Extract the [x, y] coordinate from the center of the cell holding the provided text.  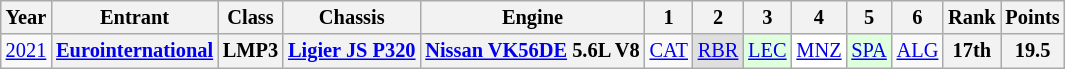
Rank [972, 17]
4 [818, 17]
MNZ [818, 51]
Engine [532, 17]
LMP3 [250, 51]
Nissan VK56DE 5.6L V8 [532, 51]
ALG [918, 51]
3 [767, 17]
5 [868, 17]
1 [669, 17]
Chassis [352, 17]
2 [718, 17]
2021 [26, 51]
17th [972, 51]
Class [250, 17]
Year [26, 17]
6 [918, 17]
SPA [868, 51]
Entrant [134, 17]
LEC [767, 51]
Eurointernational [134, 51]
Ligier JS P320 [352, 51]
19.5 [1032, 51]
Points [1032, 17]
RBR [718, 51]
CAT [669, 51]
